Return (x, y) of the center of cell containing provided text 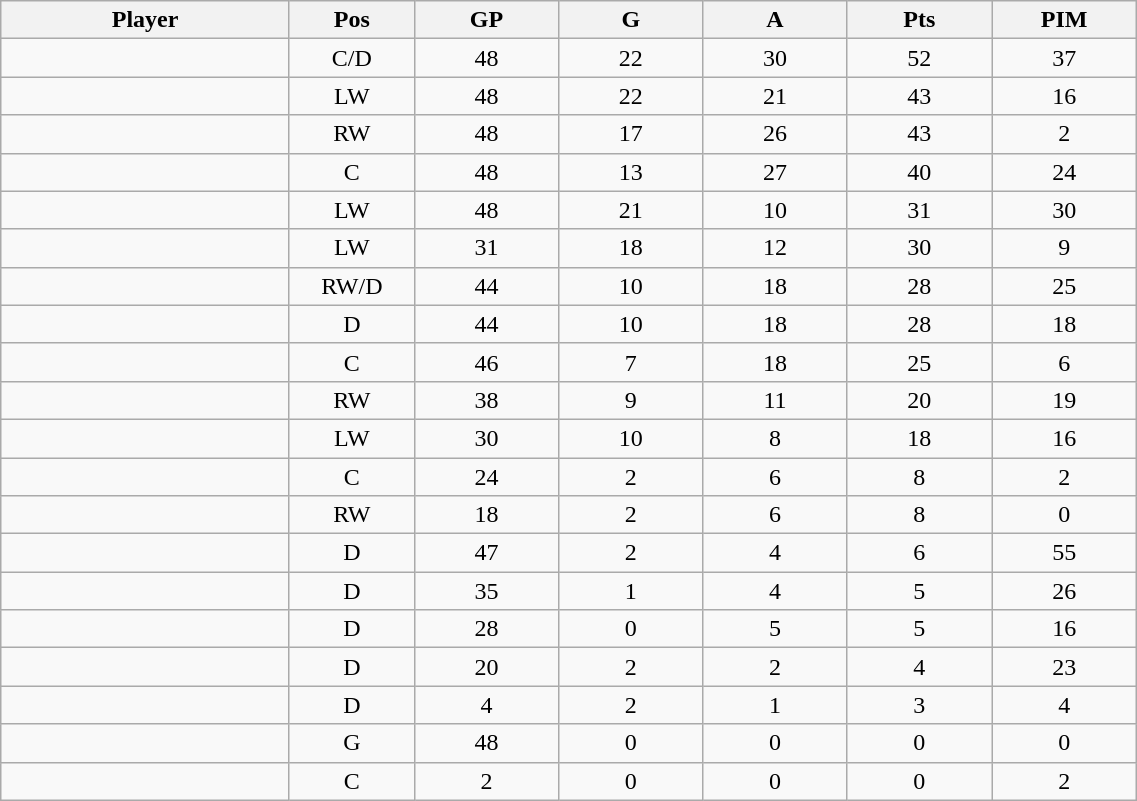
Pos (352, 20)
C/D (352, 58)
19 (1064, 400)
47 (486, 553)
Pts (919, 20)
11 (775, 400)
A (775, 20)
23 (1064, 667)
GP (486, 20)
52 (919, 58)
55 (1064, 553)
38 (486, 400)
PIM (1064, 20)
40 (919, 172)
27 (775, 172)
Player (146, 20)
46 (486, 362)
35 (486, 591)
12 (775, 248)
17 (631, 134)
37 (1064, 58)
RW/D (352, 286)
7 (631, 362)
3 (919, 705)
13 (631, 172)
